Search for the cell housing the specified text and yield its [X, Y] center coordinate. 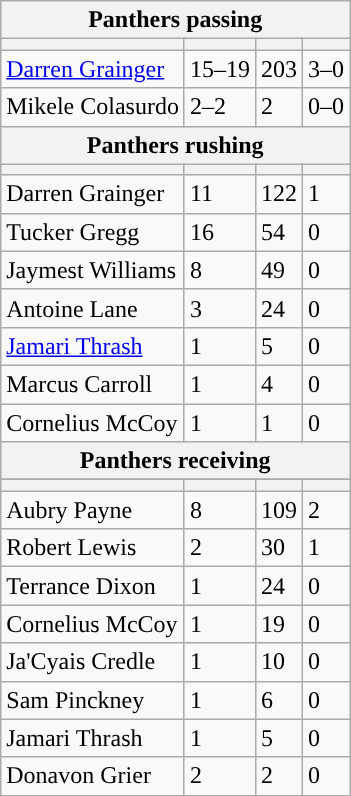
54 [280, 232]
4 [280, 384]
Aubry Payne [93, 510]
Terrance Dixon [93, 586]
Tucker Gregg [93, 232]
49 [280, 270]
15–19 [220, 69]
Panthers passing [176, 20]
Panthers receiving [176, 461]
19 [280, 624]
Donavon Grier [93, 776]
Ja'Cyais Credle [93, 662]
11 [220, 194]
Marcus Carroll [93, 384]
109 [280, 510]
Mikele Colasurdo [93, 107]
203 [280, 69]
30 [280, 548]
16 [220, 232]
Sam Pinckney [93, 700]
3 [220, 308]
2–2 [220, 107]
Panthers rushing [176, 145]
10 [280, 662]
Jaymest Williams [93, 270]
Robert Lewis [93, 548]
3–0 [326, 69]
6 [280, 700]
122 [280, 194]
0–0 [326, 107]
Antoine Lane [93, 308]
